Output the (x, y) coordinate of the center of the cell containing the given text.  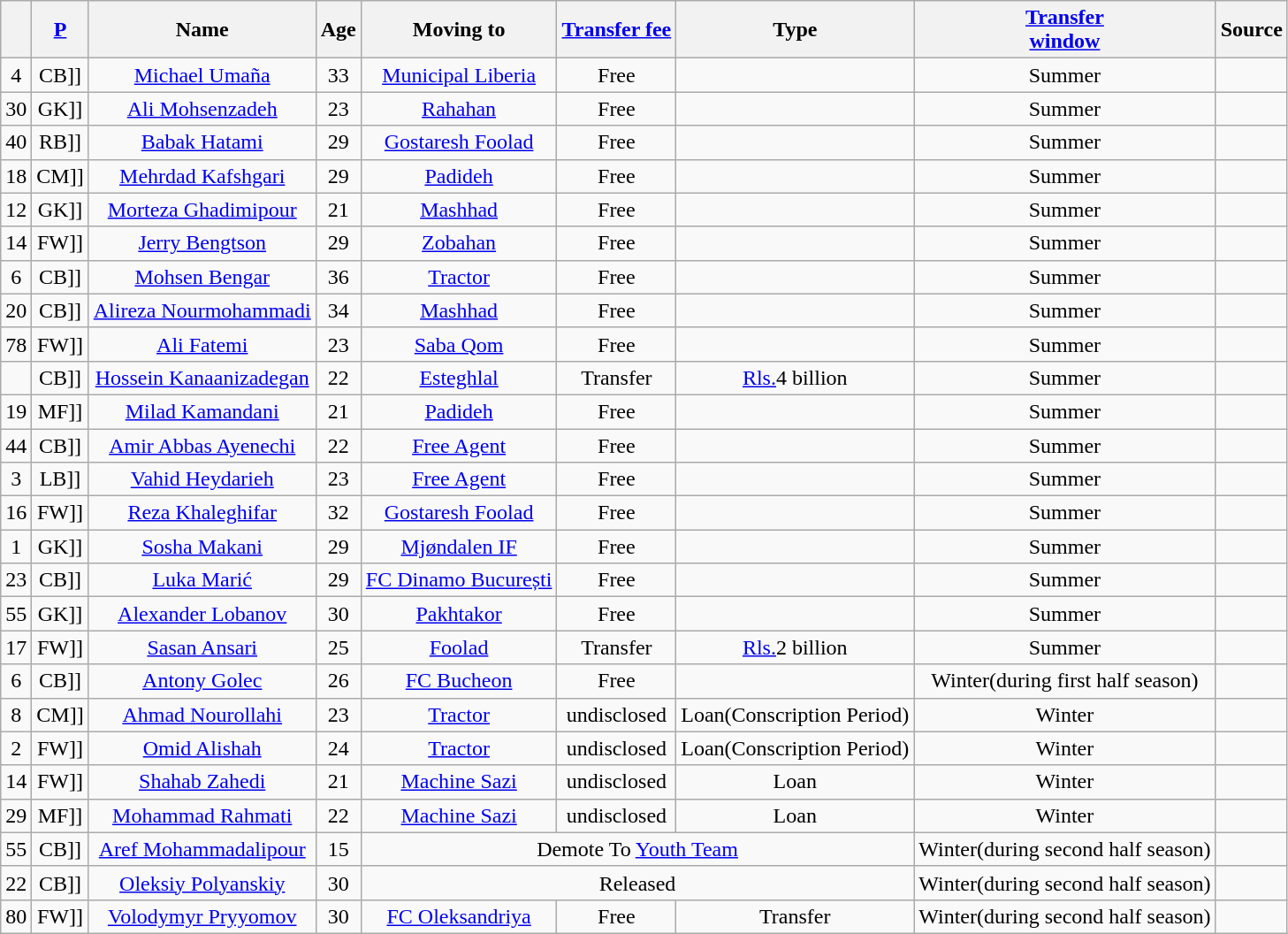
Winter(during first half season) (1064, 681)
Alireza Nourmohammadi (202, 310)
40 (16, 142)
3 (16, 479)
FC Oleksandriya (459, 916)
Antony Golec (202, 681)
FC Dinamo București (459, 580)
Babak Hatami (202, 142)
RB]] (60, 142)
Mohammad Rahmati (202, 815)
Mohsen Bengar (202, 277)
Zobahan (459, 243)
Alexander Lobanov (202, 614)
Sasan Ansari (202, 647)
Reza Khaleghifar (202, 513)
Source (1252, 30)
78 (16, 344)
Omid Alishah (202, 748)
Michael Umaña (202, 75)
Name (202, 30)
Rahahan (459, 109)
Rls.4 billion (796, 378)
Hossein Kanaanizadegan (202, 378)
12 (16, 210)
34 (338, 310)
Transfer fee (617, 30)
19 (16, 411)
Demote To Youth Team (637, 849)
26 (338, 681)
Ali Fatemi (202, 344)
18 (16, 176)
1 (16, 547)
44 (16, 445)
Oleksiy Polyanskiy (202, 883)
Saba Qom (459, 344)
15 (338, 849)
8 (16, 715)
Ahmad Nourollahi (202, 715)
Foolad (459, 647)
Luka Marić (202, 580)
Amir Abbas Ayenechi (202, 445)
Milad Kamandani (202, 411)
Rls.2 billion (796, 647)
Sosha Makani (202, 547)
Esteghlal (459, 378)
32 (338, 513)
2 (16, 748)
Type (796, 30)
Transferwindow (1064, 30)
Jerry Bengtson (202, 243)
25 (338, 647)
Shahab Zahedi (202, 782)
20 (16, 310)
33 (338, 75)
17 (16, 647)
Ali Mohsenzadeh (202, 109)
P (60, 30)
Age (338, 30)
Released (637, 883)
24 (338, 748)
Municipal Liberia (459, 75)
Mjøndalen IF (459, 547)
Morteza Ghadimipour (202, 210)
Mehrdad Kafshgari (202, 176)
Pakhtakor (459, 614)
80 (16, 916)
36 (338, 277)
16 (16, 513)
Volodymyr Pryyomov (202, 916)
LB]] (60, 479)
Vahid Heydarieh (202, 479)
Aref Mohammadalipour (202, 849)
FC Bucheon (459, 681)
4 (16, 75)
Moving to (459, 30)
